Pinpoint the cell where the given text exists, returning its (X, Y) midpoint coordinate. 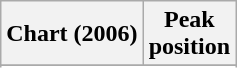
Peakposition (189, 34)
Chart (2006) (72, 34)
